Scan for the cell matching the given text and deliver its (X, Y) coordinate at center. 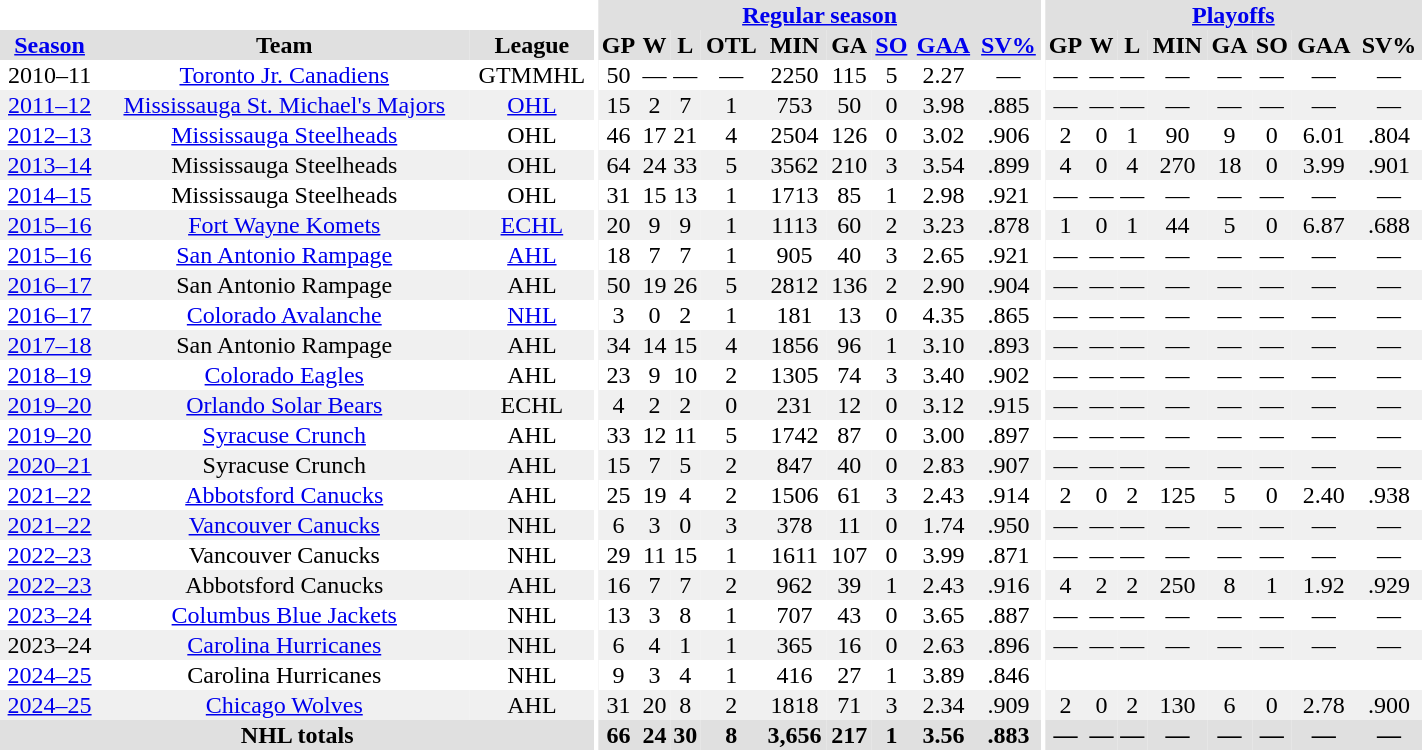
6.01 (1324, 135)
46 (618, 135)
.904 (1009, 285)
3.65 (943, 615)
3.02 (943, 135)
39 (849, 585)
.804 (1389, 135)
87 (849, 435)
2011–12 (50, 105)
1713 (794, 195)
25 (618, 495)
.929 (1389, 585)
231 (794, 405)
.906 (1009, 135)
3.98 (943, 105)
.950 (1009, 525)
NHL totals (297, 735)
.893 (1009, 345)
3.40 (943, 375)
2012–13 (50, 135)
10 (686, 375)
.899 (1009, 165)
125 (1178, 495)
1506 (794, 495)
2010–11 (50, 75)
Toronto Jr. Canadiens (284, 75)
26 (686, 285)
2014–15 (50, 195)
.909 (1009, 705)
.878 (1009, 225)
.887 (1009, 615)
.865 (1009, 315)
League (532, 45)
3.23 (943, 225)
3562 (794, 165)
2.40 (1324, 495)
2504 (794, 135)
2.78 (1324, 705)
Mississauga St. Michael's Majors (284, 105)
136 (849, 285)
.846 (1009, 675)
14 (654, 345)
2.90 (943, 285)
.897 (1009, 435)
17 (654, 135)
Colorado Eagles (284, 375)
Season (50, 45)
.907 (1009, 465)
365 (794, 645)
378 (794, 525)
3.54 (943, 165)
.938 (1389, 495)
.915 (1009, 405)
1305 (794, 375)
71 (849, 705)
270 (1178, 165)
GTMMHL (532, 75)
.871 (1009, 555)
3.12 (943, 405)
4.35 (943, 315)
1818 (794, 705)
130 (1178, 705)
217 (849, 735)
27 (849, 675)
74 (849, 375)
.896 (1009, 645)
2812 (794, 285)
.916 (1009, 585)
2.27 (943, 75)
85 (849, 195)
30 (686, 735)
126 (849, 135)
1742 (794, 435)
60 (849, 225)
96 (849, 345)
21 (686, 135)
1113 (794, 225)
1.92 (1324, 585)
2.65 (943, 255)
.902 (1009, 375)
962 (794, 585)
.914 (1009, 495)
44 (1178, 225)
.688 (1389, 225)
.885 (1009, 105)
2.83 (943, 465)
2.98 (943, 195)
753 (794, 105)
2017–18 (50, 345)
Columbus Blue Jackets (284, 615)
107 (849, 555)
2.63 (943, 645)
847 (794, 465)
905 (794, 255)
Colorado Avalanche (284, 315)
29 (618, 555)
115 (849, 75)
OTL (732, 45)
66 (618, 735)
.901 (1389, 165)
Playoffs (1234, 15)
416 (794, 675)
1.74 (943, 525)
.900 (1389, 705)
3.10 (943, 345)
6.87 (1324, 225)
64 (618, 165)
Fort Wayne Komets (284, 225)
.883 (1009, 735)
23 (618, 375)
3,656 (794, 735)
210 (849, 165)
1611 (794, 555)
90 (1178, 135)
61 (849, 495)
1856 (794, 345)
Team (284, 45)
2020–21 (50, 465)
2013–14 (50, 165)
250 (1178, 585)
181 (794, 315)
3.89 (943, 675)
2.34 (943, 705)
3.00 (943, 435)
3.56 (943, 735)
Orlando Solar Bears (284, 405)
Chicago Wolves (284, 705)
707 (794, 615)
43 (849, 615)
34 (618, 345)
2018–19 (50, 375)
2250 (794, 75)
Regular season (820, 15)
